Return the [x, y] coordinate for the center point of the cell that contains the specified text.  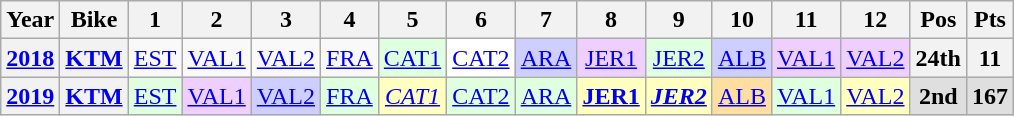
Bike [94, 20]
1 [155, 20]
2018 [30, 58]
8 [611, 20]
4 [350, 20]
12 [876, 20]
24th [938, 58]
2nd [938, 96]
2019 [30, 96]
Pos [938, 20]
7 [546, 20]
3 [286, 20]
167 [990, 96]
2 [216, 20]
9 [678, 20]
10 [742, 20]
5 [412, 20]
Pts [990, 20]
Year [30, 20]
6 [481, 20]
